Detect which cell encompasses the target text, then output its [x, y] center coordinate. 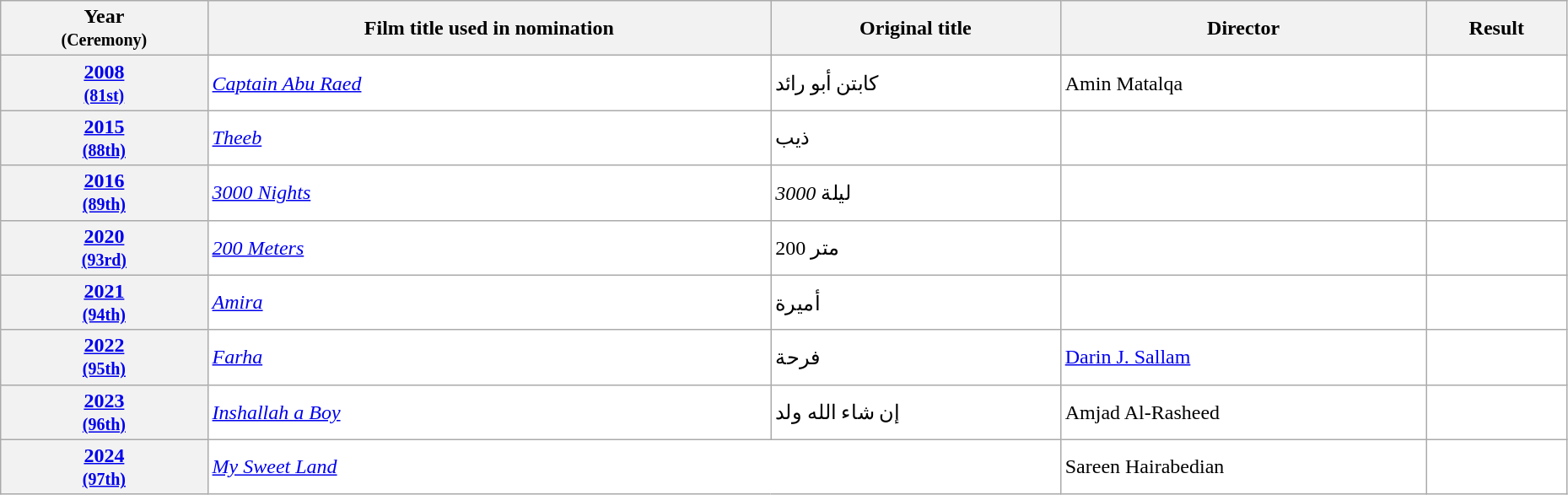
Farha [489, 358]
2015(88th) [105, 138]
3000 ليلة [916, 192]
أميرة [916, 302]
إن شاء الله ولد [916, 412]
Amin Matalqa [1243, 83]
My Sweet Land [634, 467]
2008(81st) [105, 83]
2016(89th) [105, 192]
ذيب [916, 138]
Captain Abu Raed [489, 83]
3000 Nights [489, 192]
Film title used in nomination [489, 29]
كابتن أبو رائد [916, 83]
Darin J. Sallam [1243, 358]
Result [1496, 29]
2024(97th) [105, 467]
Original title [916, 29]
Amira [489, 302]
200 متر [916, 248]
2023(96th) [105, 412]
فرحة [916, 358]
Amjad Al-Rasheed [1243, 412]
Sareen Hairabedian [1243, 467]
2020(93rd) [105, 248]
200 Meters [489, 248]
Year(Ceremony) [105, 29]
Director [1243, 29]
2021(94th) [105, 302]
Inshallah a Boy [489, 412]
2022(95th) [105, 358]
Theeb [489, 138]
